Scan for the cell matching the given text and deliver its (X, Y) coordinate at center. 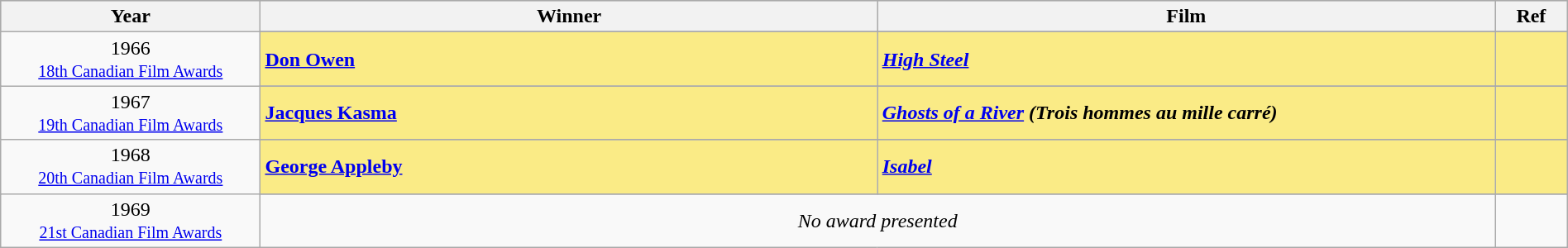
Film (1186, 17)
George Appleby (569, 167)
No award presented (878, 220)
1967 19th Canadian Film Awards (131, 112)
Don Owen (569, 60)
Isabel (1186, 167)
High Steel (1186, 60)
Ghosts of a River (Trois hommes au mille carré) (1186, 112)
Ref (1532, 17)
Winner (569, 17)
1969 21st Canadian Film Awards (131, 220)
1966 18th Canadian Film Awards (131, 60)
Jacques Kasma (569, 112)
Year (131, 17)
1968 20th Canadian Film Awards (131, 167)
